Return [X, Y] of the center of cell containing provided text 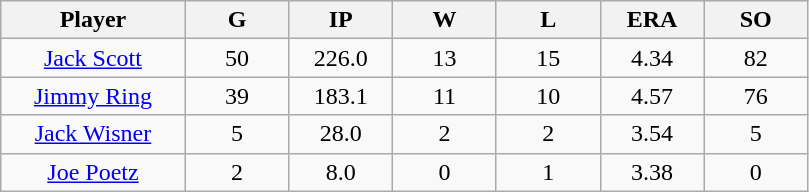
8.0 [341, 172]
Jack Scott [93, 58]
82 [756, 58]
ERA [652, 20]
10 [548, 96]
G [237, 20]
W [445, 20]
Joe Poetz [93, 172]
39 [237, 96]
226.0 [341, 58]
4.34 [652, 58]
Jack Wisner [93, 134]
11 [445, 96]
1 [548, 172]
15 [548, 58]
SO [756, 20]
IP [341, 20]
13 [445, 58]
76 [756, 96]
183.1 [341, 96]
28.0 [341, 134]
L [548, 20]
3.38 [652, 172]
Jimmy Ring [93, 96]
3.54 [652, 134]
4.57 [652, 96]
50 [237, 58]
Player [93, 20]
